Capture the cell that displays the provided text and extract its [x, y] central coordinate. 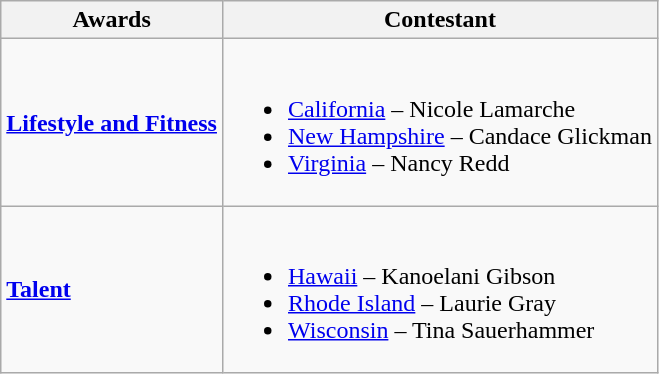
Hawaii – Kanoelani Gibson Rhode Island – Laurie Gray Wisconsin – Tina Sauerhammer [440, 290]
California – Nicole Lamarche New Hampshire – Candace Glickman Virginia – Nancy Redd [440, 122]
Lifestyle and Fitness [112, 122]
Talent [112, 290]
Awards [112, 20]
Contestant [440, 20]
